For the text-containing cell, return its midpoint in (x, y) coordinate format. 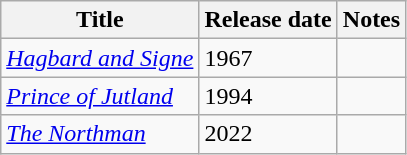
Hagbard and Signe (100, 58)
Title (100, 20)
Notes (371, 20)
Prince of Jutland (100, 96)
2022 (268, 134)
1994 (268, 96)
The Northman (100, 134)
Release date (268, 20)
1967 (268, 58)
